Return the (X, Y) coordinate for the center point of the cell that contains the specified text.  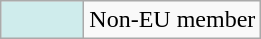
Non-EU member (172, 20)
